Output the [X, Y] coordinate of the center of the cell containing the given text.  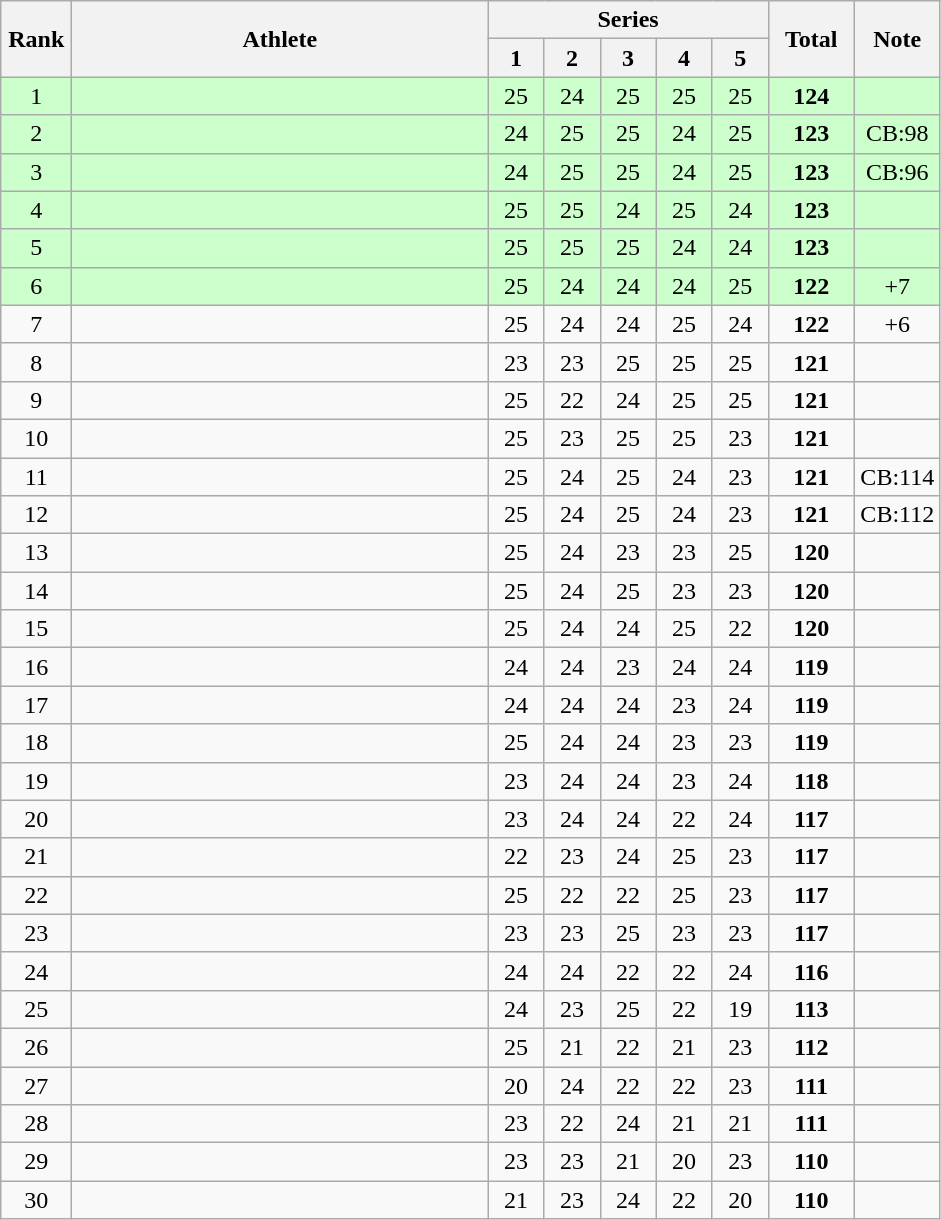
113 [811, 1009]
26 [36, 1047]
14 [36, 591]
17 [36, 705]
18 [36, 743]
Note [897, 39]
13 [36, 553]
27 [36, 1085]
16 [36, 667]
28 [36, 1124]
Total [811, 39]
12 [36, 515]
Series [628, 20]
30 [36, 1200]
+7 [897, 286]
124 [811, 96]
CB:112 [897, 515]
112 [811, 1047]
11 [36, 477]
10 [36, 438]
CB:98 [897, 134]
Rank [36, 39]
116 [811, 971]
Athlete [280, 39]
7 [36, 324]
6 [36, 286]
29 [36, 1162]
CB:114 [897, 477]
15 [36, 629]
9 [36, 400]
CB:96 [897, 172]
118 [811, 781]
8 [36, 362]
+6 [897, 324]
